Search for the cell housing the specified text and yield its [x, y] center coordinate. 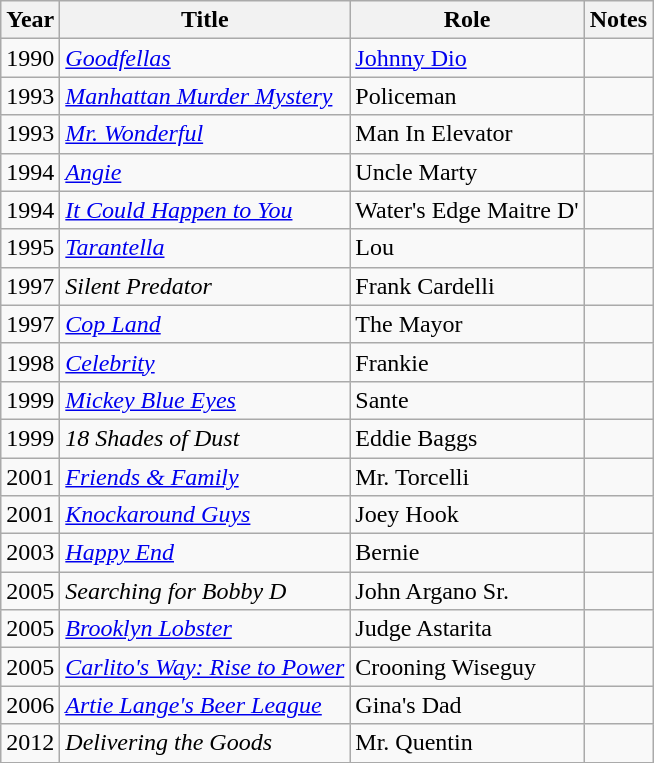
Year [30, 20]
Mr. Wonderful [205, 134]
Frankie [467, 362]
Policeman [467, 96]
2003 [30, 553]
Mr. Quentin [467, 743]
Title [205, 20]
Friends & Family [205, 477]
Knockaround Guys [205, 515]
Brooklyn Lobster [205, 629]
Johnny Dio [467, 58]
Bernie [467, 553]
Cop Land [205, 324]
Joey Hook [467, 515]
Angie [205, 172]
Celebrity [205, 362]
2006 [30, 705]
2012 [30, 743]
Delivering the Goods [205, 743]
The Mayor [467, 324]
Water's Edge Maitre D' [467, 210]
Searching for Bobby D [205, 591]
Role [467, 20]
Judge Astarita [467, 629]
Gina's Dad [467, 705]
Manhattan Murder Mystery [205, 96]
It Could Happen to You [205, 210]
Carlito's Way: Rise to Power [205, 667]
Frank Cardelli [467, 286]
Happy End [205, 553]
Lou [467, 248]
Artie Lange's Beer League [205, 705]
Sante [467, 400]
1990 [30, 58]
Notes [618, 20]
Mickey Blue Eyes [205, 400]
1995 [30, 248]
John Argano Sr. [467, 591]
Tarantella [205, 248]
Uncle Marty [467, 172]
18 Shades of Dust [205, 438]
Goodfellas [205, 58]
Silent Predator [205, 286]
1998 [30, 362]
Eddie Baggs [467, 438]
Crooning Wiseguy [467, 667]
Mr. Torcelli [467, 477]
Man In Elevator [467, 134]
